Return (x, y) of the center of cell containing provided text 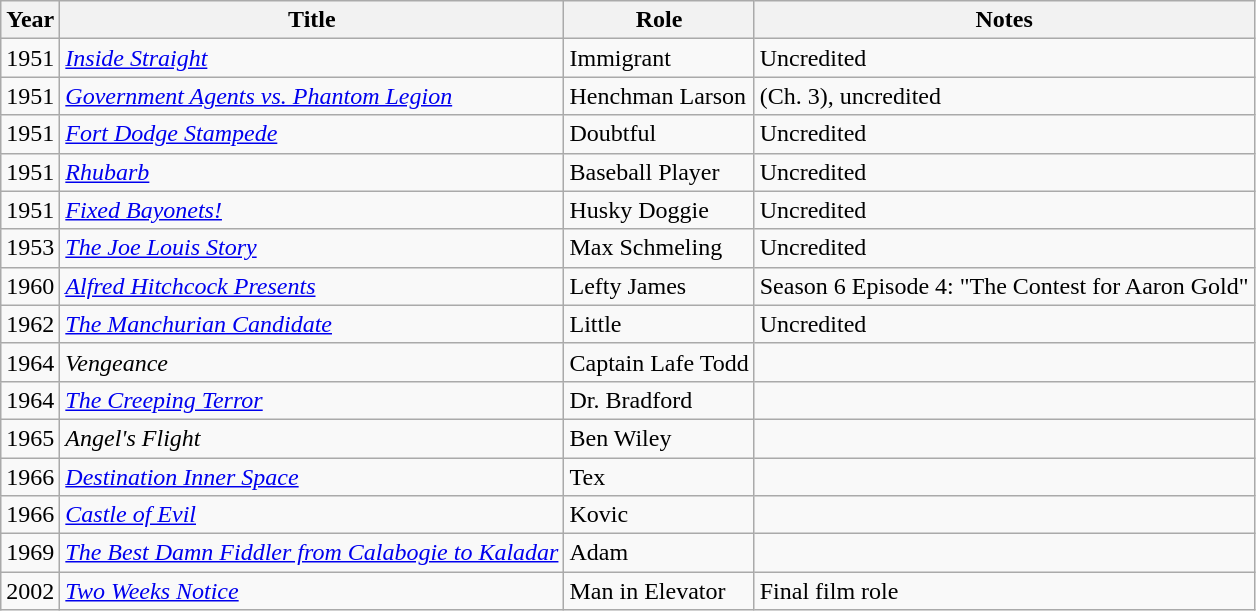
Two Weeks Notice (312, 591)
Fort Dodge Stampede (312, 134)
The Best Damn Fiddler from Calabogie to Kaladar (312, 553)
Rhubarb (312, 172)
Destination Inner Space (312, 477)
1965 (30, 438)
Immigrant (659, 58)
Lefty James (659, 286)
Adam (659, 553)
The Creeping Terror (312, 400)
Role (659, 20)
Inside Straight (312, 58)
The Manchurian Candidate (312, 324)
Title (312, 20)
1960 (30, 286)
The Joe Louis Story (312, 248)
Final film role (1004, 591)
Notes (1004, 20)
Man in Elevator (659, 591)
Baseball Player (659, 172)
Angel's Flight (312, 438)
Henchman Larson (659, 96)
Little (659, 324)
Max Schmeling (659, 248)
Captain Lafe Todd (659, 362)
1953 (30, 248)
1962 (30, 324)
Government Agents vs. Phantom Legion (312, 96)
1969 (30, 553)
Vengeance (312, 362)
Fixed Bayonets! (312, 210)
Ben Wiley (659, 438)
Castle of Evil (312, 515)
Tex (659, 477)
Husky Doggie (659, 210)
Alfred Hitchcock Presents (312, 286)
Season 6 Episode 4: "The Contest for Aaron Gold" (1004, 286)
Dr. Bradford (659, 400)
(Ch. 3), uncredited (1004, 96)
Year (30, 20)
Doubtful (659, 134)
Kovic (659, 515)
2002 (30, 591)
